Extract the (x, y) coordinate from the center of the cell holding the provided text.  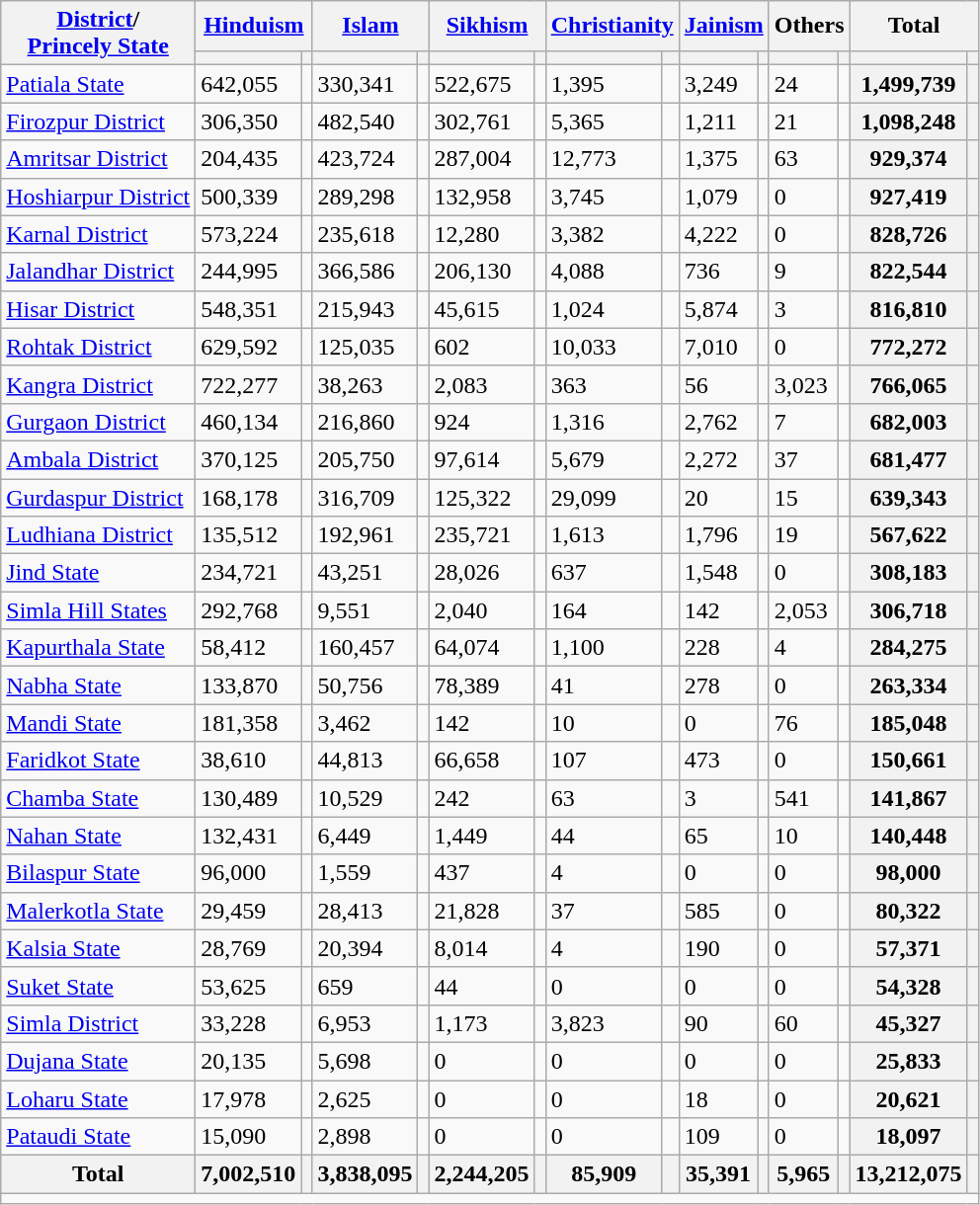
924 (482, 422)
482,540 (366, 121)
573,224 (249, 234)
2,625 (366, 1099)
18 (718, 1099)
1,613 (604, 535)
1,316 (604, 422)
6,953 (366, 1023)
107 (604, 761)
541 (803, 798)
363 (604, 384)
56 (718, 384)
13,212,075 (909, 1174)
125,035 (366, 347)
160,457 (366, 648)
284,275 (909, 648)
168,178 (249, 497)
28,413 (366, 911)
629,592 (249, 347)
3,249 (718, 84)
3,462 (366, 723)
43,251 (366, 573)
1,098,248 (909, 121)
29,459 (249, 911)
Christianity (612, 26)
Dujana State (99, 1061)
50,756 (366, 685)
18,097 (909, 1137)
642,055 (249, 84)
548,351 (249, 309)
Rohtak District (99, 347)
2,053 (803, 610)
215,943 (366, 309)
828,726 (909, 234)
125,322 (482, 497)
Kangra District (99, 384)
306,350 (249, 121)
1,395 (604, 84)
District/Princely State (99, 34)
816,810 (909, 309)
96,000 (249, 873)
9,551 (366, 610)
2,898 (366, 1137)
20,621 (909, 1099)
90 (718, 1023)
Hoshiarpur District (99, 197)
5,965 (803, 1174)
132,958 (482, 197)
Jainism (723, 26)
98,000 (909, 873)
57,371 (909, 948)
60 (803, 1023)
29,099 (604, 497)
3,745 (604, 197)
64,074 (482, 648)
Simla District (99, 1023)
Hisar District (99, 309)
1,079 (718, 197)
15,090 (249, 1137)
292,768 (249, 610)
Bilaspur State (99, 873)
33,228 (249, 1023)
1,449 (482, 836)
12,280 (482, 234)
7,010 (718, 347)
140,448 (909, 836)
3,838,095 (366, 1174)
10,529 (366, 798)
44,813 (366, 761)
135,512 (249, 535)
5,365 (604, 121)
130,489 (249, 798)
235,721 (482, 535)
Malerkotla State (99, 911)
366,586 (366, 272)
Hinduism (254, 26)
Faridkot State (99, 761)
45,615 (482, 309)
45,327 (909, 1023)
Karnal District (99, 234)
9 (803, 272)
2,272 (718, 459)
Ludhiana District (99, 535)
2,083 (482, 384)
Firozpur District (99, 121)
927,419 (909, 197)
822,544 (909, 272)
181,358 (249, 723)
12,773 (604, 159)
3,023 (803, 384)
41 (604, 685)
17,978 (249, 1099)
205,750 (366, 459)
929,374 (909, 159)
228 (718, 648)
7,002,510 (249, 1174)
Kalsia State (99, 948)
58,412 (249, 648)
522,675 (482, 84)
287,004 (482, 159)
1,796 (718, 535)
772,272 (909, 347)
5,874 (718, 309)
8,014 (482, 948)
Ambala District (99, 459)
3,382 (604, 234)
78,389 (482, 685)
736 (718, 272)
5,679 (604, 459)
Loharu State (99, 1099)
1,100 (604, 648)
659 (366, 986)
242 (482, 798)
35,391 (718, 1174)
5,698 (366, 1061)
132,431 (249, 836)
4,088 (604, 272)
637 (604, 573)
4,222 (718, 234)
Mandi State (99, 723)
Chamba State (99, 798)
80,322 (909, 911)
306,718 (909, 610)
1,548 (718, 573)
460,134 (249, 422)
20,135 (249, 1061)
330,341 (366, 84)
302,761 (482, 121)
370,125 (249, 459)
21,828 (482, 911)
2,040 (482, 610)
216,860 (366, 422)
206,130 (482, 272)
585 (718, 911)
722,277 (249, 384)
185,048 (909, 723)
28,026 (482, 573)
24 (803, 84)
76 (803, 723)
Islam (370, 26)
141,867 (909, 798)
235,618 (366, 234)
1,024 (604, 309)
316,709 (366, 497)
150,661 (909, 761)
19 (803, 535)
38,610 (249, 761)
85,909 (604, 1174)
289,298 (366, 197)
234,721 (249, 573)
Pataudi State (99, 1137)
Jalandhar District (99, 272)
1,559 (366, 873)
Gurgaon District (99, 422)
Patiala State (99, 84)
423,724 (366, 159)
682,003 (909, 422)
1,173 (482, 1023)
500,339 (249, 197)
38,263 (366, 384)
65 (718, 836)
Nabha State (99, 685)
437 (482, 873)
28,769 (249, 948)
2,244,205 (482, 1174)
10,033 (604, 347)
25,833 (909, 1061)
Suket State (99, 986)
681,477 (909, 459)
2,762 (718, 422)
308,183 (909, 573)
Kapurthala State (99, 648)
1,211 (718, 121)
567,622 (909, 535)
3,823 (604, 1023)
Sikhism (487, 26)
204,435 (249, 159)
1,499,739 (909, 84)
Jind State (99, 573)
263,334 (909, 685)
133,870 (249, 685)
97,614 (482, 459)
602 (482, 347)
6,449 (366, 836)
473 (718, 761)
Others (809, 26)
192,961 (366, 535)
164 (604, 610)
Gurdaspur District (99, 497)
15 (803, 497)
Amritsar District (99, 159)
244,995 (249, 272)
Nahan State (99, 836)
66,658 (482, 761)
1,375 (718, 159)
278 (718, 685)
109 (718, 1137)
190 (718, 948)
Simla Hill States (99, 610)
20,394 (366, 948)
21 (803, 121)
54,328 (909, 986)
53,625 (249, 986)
7 (803, 422)
639,343 (909, 497)
766,065 (909, 384)
20 (718, 497)
